For the text-containing cell, return its midpoint in (X, Y) coordinate format. 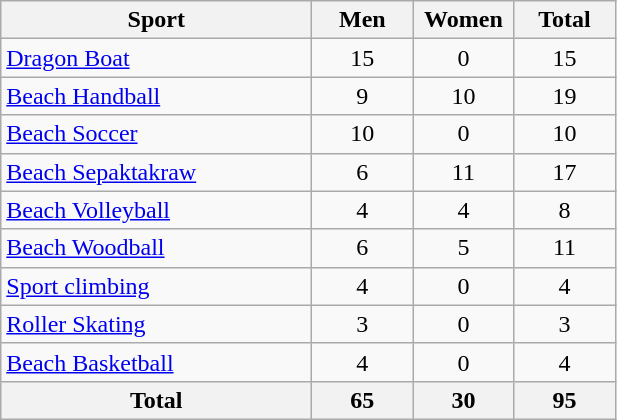
Men (362, 20)
Sport (156, 20)
Beach Handball (156, 96)
95 (564, 400)
Beach Volleyball (156, 210)
65 (362, 400)
9 (362, 96)
Sport climbing (156, 286)
19 (564, 96)
Roller Skating (156, 324)
Beach Woodball (156, 248)
Dragon Boat (156, 58)
30 (464, 400)
Beach Basketball (156, 362)
Women (464, 20)
17 (564, 172)
Beach Soccer (156, 134)
8 (564, 210)
5 (464, 248)
Beach Sepaktakraw (156, 172)
